Scan for the cell matching the given text and deliver its [x, y] coordinate at center. 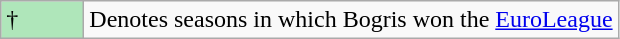
† [42, 20]
Denotes seasons in which Bogris won the EuroLeague [351, 20]
